Determine the (X, Y) coordinate at the center of the cell enclosing the given text.  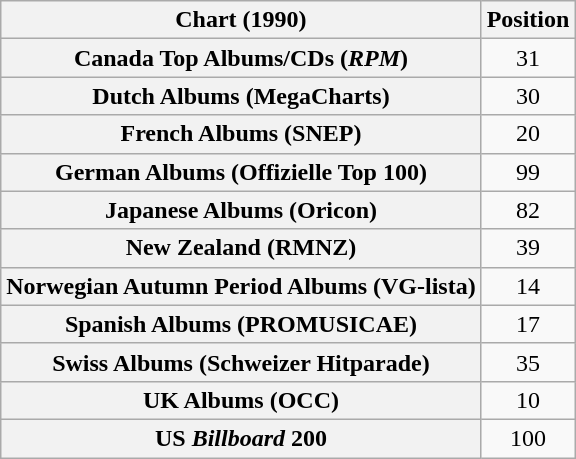
Position (528, 20)
14 (528, 286)
French Albums (SNEP) (241, 134)
99 (528, 172)
20 (528, 134)
39 (528, 248)
Spanish Albums (PROMUSICAE) (241, 324)
30 (528, 96)
US Billboard 200 (241, 438)
35 (528, 362)
German Albums (Offizielle Top 100) (241, 172)
31 (528, 58)
Chart (1990) (241, 20)
10 (528, 400)
New Zealand (RMNZ) (241, 248)
100 (528, 438)
Dutch Albums (MegaCharts) (241, 96)
82 (528, 210)
17 (528, 324)
Japanese Albums (Oricon) (241, 210)
UK Albums (OCC) (241, 400)
Swiss Albums (Schweizer Hitparade) (241, 362)
Canada Top Albums/CDs (RPM) (241, 58)
Norwegian Autumn Period Albums (VG-lista) (241, 286)
